Extract the (X, Y) coordinate from the center of the cell holding the provided text.  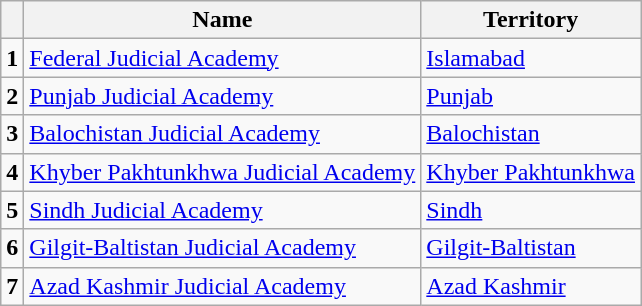
Khyber Pakhtunkhwa Judicial Academy (222, 172)
Name (222, 20)
7 (12, 286)
Islamabad (531, 58)
6 (12, 248)
Punjab (531, 96)
2 (12, 96)
3 (12, 134)
Federal Judicial Academy (222, 58)
Sindh Judicial Academy (222, 210)
Azad Kashmir (531, 286)
Sindh (531, 210)
Gilgit-Baltistan (531, 248)
5 (12, 210)
Azad Kashmir Judicial Academy (222, 286)
4 (12, 172)
Punjab Judicial Academy (222, 96)
Territory (531, 20)
Balochistan Judicial Academy (222, 134)
Balochistan (531, 134)
Khyber Pakhtunkhwa (531, 172)
1 (12, 58)
Gilgit-Baltistan Judicial Academy (222, 248)
